Provide the [X, Y] coordinate of the cell's center where the given text is located.  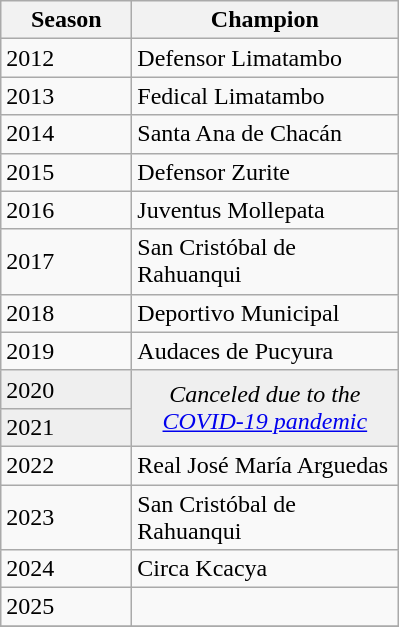
2016 [66, 210]
Defensor Zurite [265, 172]
2015 [66, 172]
2024 [66, 569]
2025 [66, 607]
Real José María Arguedas [265, 465]
Juventus Mollepata [265, 210]
2018 [66, 313]
Fedical Limatambo [265, 96]
Season [66, 20]
Deportivo Municipal [265, 313]
2017 [66, 262]
Champion [265, 20]
2021 [66, 427]
2023 [66, 516]
Audaces de Pucyura [265, 351]
Circa Kcacya [265, 569]
2020 [66, 389]
2012 [66, 58]
Defensor Limatambo [265, 58]
Santa Ana de Chacán [265, 134]
2022 [66, 465]
2014 [66, 134]
2013 [66, 96]
Canceled due to the COVID-19 pandemic [265, 408]
2019 [66, 351]
